For the text-containing cell, return its midpoint in (X, Y) coordinate format. 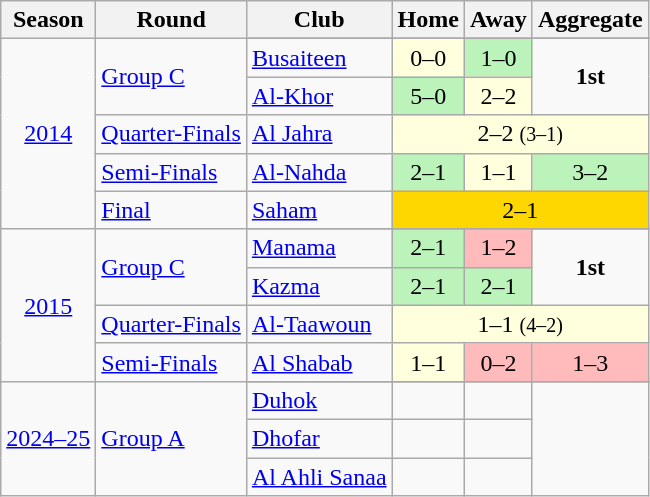
Home (428, 20)
0–0 (428, 58)
2014 (48, 134)
Saham (319, 210)
2–2 (498, 96)
2–2 (3–1) (520, 134)
0–2 (498, 362)
Al-Nahda (319, 172)
Round (172, 20)
Group A (172, 438)
Final (172, 210)
1–1 (4–2) (520, 324)
Club (319, 20)
2024–25 (48, 438)
Manama (319, 248)
Al Jahra (319, 134)
Duhok (319, 400)
Season (48, 20)
2015 (48, 305)
Aggregate (590, 20)
Al-Khor (319, 96)
5–0 (428, 96)
1–2 (498, 248)
Al Ahli Sanaa (319, 477)
1–0 (498, 58)
Al-Taawoun (319, 324)
Away (498, 20)
Dhofar (319, 438)
Busaiteen (319, 58)
1–3 (590, 362)
Al Shabab (319, 362)
3–2 (590, 172)
Kazma (319, 286)
